Detect which cell encompasses the target text, then output its (x, y) center coordinate. 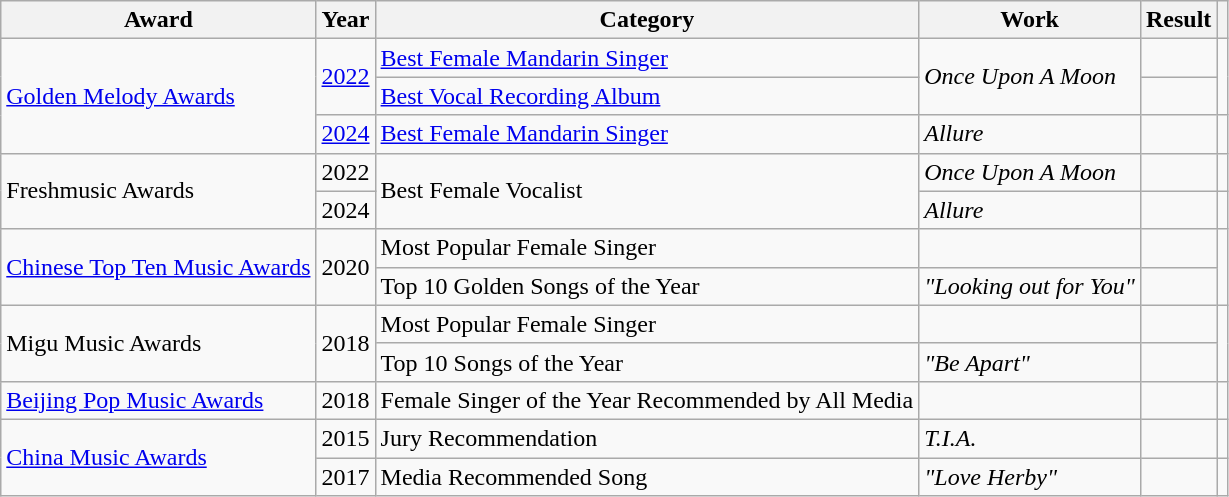
Result (1178, 20)
Year (346, 20)
"Looking out for You" (1030, 286)
Top 10 Golden Songs of the Year (647, 286)
Migu Music Awards (158, 343)
"Love Herby" (1030, 477)
2015 (346, 438)
Chinese Top Ten Music Awards (158, 267)
Award (158, 20)
Best Vocal Recording Album (647, 96)
Category (647, 20)
Golden Melody Awards (158, 96)
T.I.A. (1030, 438)
2017 (346, 477)
Female Singer of the Year Recommended by All Media (647, 400)
Beijing Pop Music Awards (158, 400)
Freshmusic Awards (158, 191)
Work (1030, 20)
Jury Recommendation (647, 438)
Media Recommended Song (647, 477)
"Be Apart" (1030, 362)
2020 (346, 267)
Top 10 Songs of the Year (647, 362)
China Music Awards (158, 457)
Best Female Vocalist (647, 191)
